For the text-containing cell, return its midpoint in [X, Y] coordinate format. 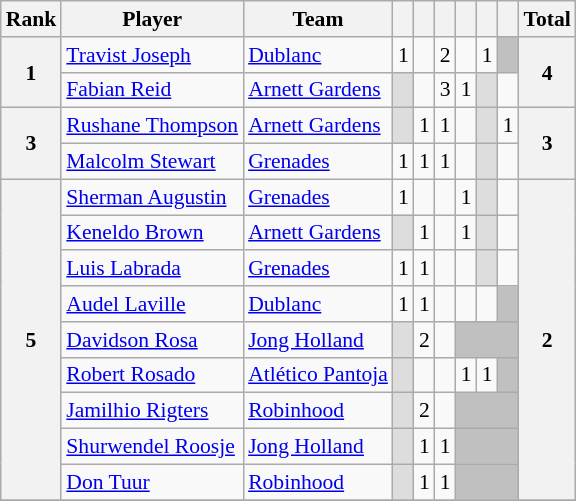
Team [318, 19]
Rank [32, 19]
Audel Laville [152, 304]
Player [152, 19]
Shurwendel Roosje [152, 447]
Davidson Rosa [152, 340]
Total [548, 19]
Keneldo Brown [152, 233]
Fabian Reid [152, 90]
Travist Joseph [152, 55]
Malcolm Stewart [152, 162]
5 [32, 340]
Luis Labrada [152, 269]
Atlético Pantoja [318, 375]
Jamilhio Rigters [152, 411]
Sherman Augustin [152, 197]
Robert Rosado [152, 375]
4 [548, 72]
Don Tuur [152, 482]
Rushane Thompson [152, 126]
